Return [X, Y] of the center of cell containing provided text 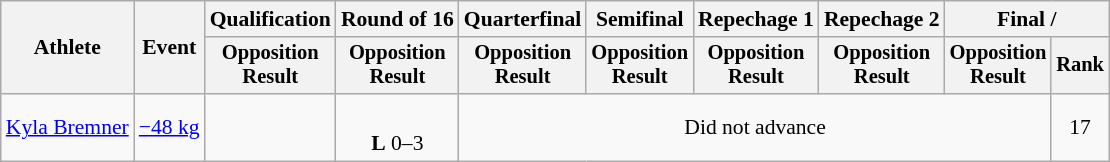
Quarterfinal [523, 19]
Round of 16 [398, 19]
Kyla Bremner [68, 128]
Qualification [270, 19]
L 0–3 [398, 128]
Semifinal [640, 19]
Event [170, 48]
Did not advance [755, 128]
Repechage 1 [756, 19]
Repechage 2 [882, 19]
Athlete [68, 48]
17 [1080, 128]
Rank [1080, 66]
Final / [1027, 19]
−48 kg [170, 128]
